Identify which cell holds the provided text, then report its (x, y) central coordinate. 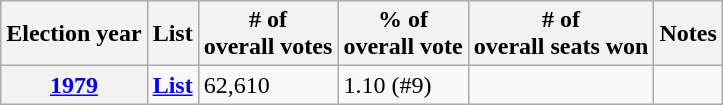
# ofoverall seats won (561, 34)
Election year (74, 34)
1979 (74, 85)
Notes (688, 34)
1.10 (#9) (403, 85)
% ofoverall vote (403, 34)
# ofoverall votes (268, 34)
62,610 (268, 85)
